Scan for the cell matching the given text and deliver its [X, Y] coordinate at center. 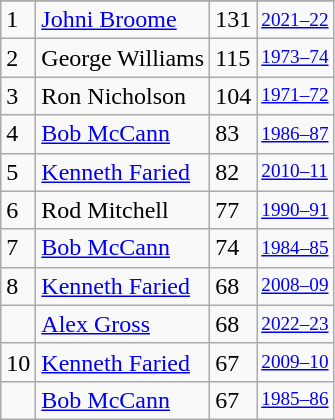
2021–22 [295, 20]
2009–10 [295, 362]
2008–09 [295, 286]
77 [234, 210]
82 [234, 172]
1986–87 [295, 134]
83 [234, 134]
1985–86 [295, 400]
2 [18, 58]
Johni Broome [123, 20]
4 [18, 134]
Ron Nicholson [123, 96]
1984–85 [295, 248]
1 [18, 20]
8 [18, 286]
7 [18, 248]
George Williams [123, 58]
1990–91 [295, 210]
6 [18, 210]
131 [234, 20]
1971–72 [295, 96]
10 [18, 362]
1973–74 [295, 58]
104 [234, 96]
Rod Mitchell [123, 210]
3 [18, 96]
Alex Gross [123, 324]
2010–11 [295, 172]
5 [18, 172]
74 [234, 248]
2022–23 [295, 324]
115 [234, 58]
